Output the [X, Y] coordinate of the center of the cell containing the given text.  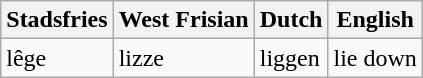
West Frisian [184, 20]
Stadsfries [57, 20]
English [375, 20]
lie down [375, 58]
lêge [57, 58]
Dutch [291, 20]
lizze [184, 58]
liggen [291, 58]
